Pinpoint the cell where the given text exists, returning its [X, Y] midpoint coordinate. 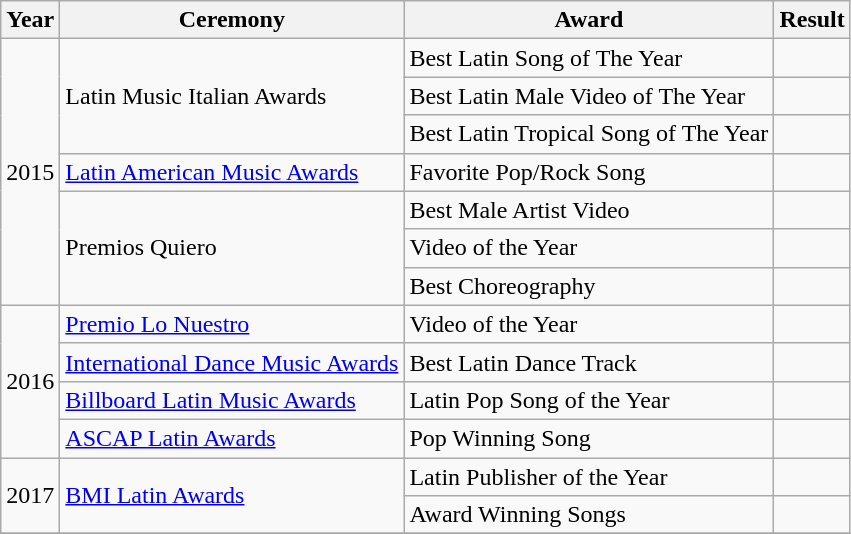
Favorite Pop/Rock Song [589, 172]
Premios Quiero [232, 248]
Best Latin Tropical Song of The Year [589, 134]
Award [589, 20]
ASCAP Latin Awards [232, 438]
Ceremony [232, 20]
Best Latin Male Video of The Year [589, 96]
Latin Publisher of the Year [589, 477]
2017 [30, 496]
Latin American Music Awards [232, 172]
Year [30, 20]
Award Winning Songs [589, 515]
Latin Music Italian Awards [232, 96]
Best Choreography [589, 286]
Billboard Latin Music Awards [232, 400]
Result [812, 20]
2016 [30, 381]
Best Latin Song of The Year [589, 58]
International Dance Music Awards [232, 362]
Pop Winning Song [589, 438]
2015 [30, 172]
BMI Latin Awards [232, 496]
Best Male Artist Video [589, 210]
Best Latin Dance Track [589, 362]
Premio Lo Nuestro [232, 324]
Latin Pop Song of the Year [589, 400]
